Pinpoint the cell where the given text exists, returning its (x, y) midpoint coordinate. 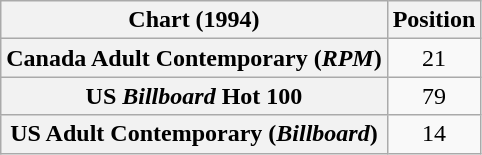
14 (434, 134)
Chart (1994) (194, 20)
US Adult Contemporary (Billboard) (194, 134)
21 (434, 58)
Canada Adult Contemporary (RPM) (194, 58)
US Billboard Hot 100 (194, 96)
Position (434, 20)
79 (434, 96)
